Provide the [x, y] coordinate of the cell's center where the given text is located.  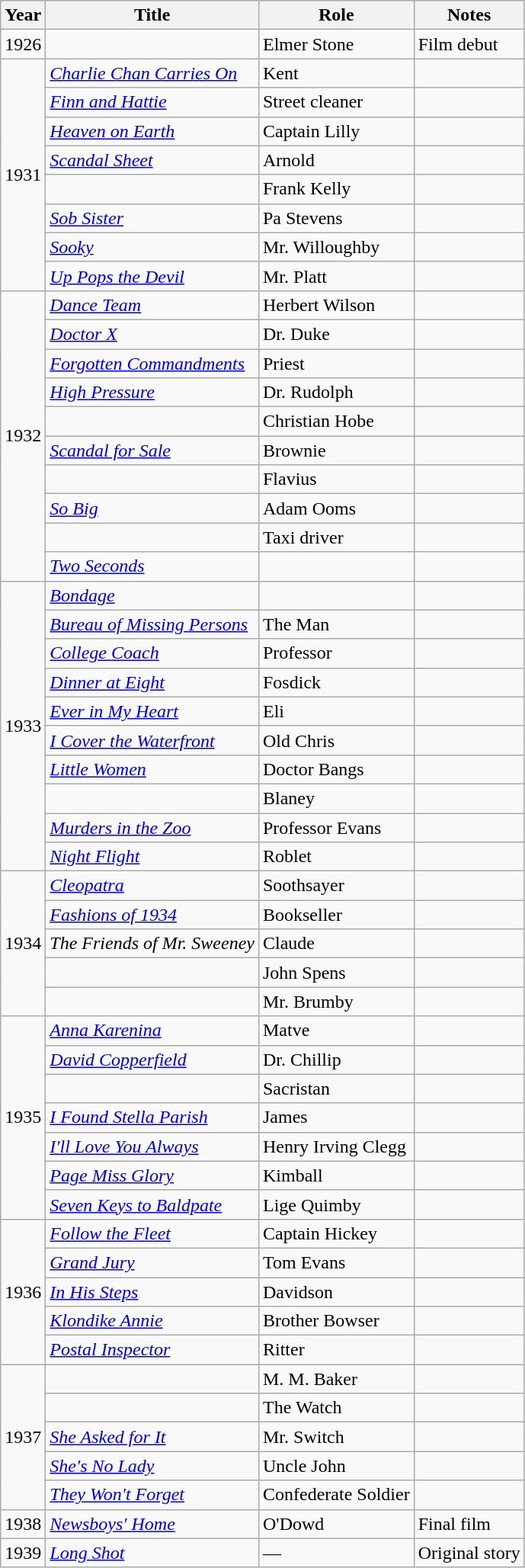
So Big [152, 508]
1935 [23, 1117]
College Coach [152, 653]
The Watch [336, 1408]
Ever in My Heart [152, 711]
Matve [336, 1031]
1937 [23, 1437]
Role [336, 15]
Up Pops the Devil [152, 276]
She's No Lady [152, 1466]
Follow the Fleet [152, 1233]
1934 [23, 944]
Notes [469, 15]
They Won't Forget [152, 1495]
Bondage [152, 595]
I Cover the Waterfront [152, 740]
O'Dowd [336, 1524]
Seven Keys to Baldpate [152, 1204]
Ritter [336, 1350]
Adam Ooms [336, 508]
Grand Jury [152, 1262]
Mr. Willoughby [336, 247]
Claude [336, 944]
Dr. Rudolph [336, 393]
Scandal Sheet [152, 160]
Dinner at Eight [152, 682]
M. M. Baker [336, 1379]
Roblet [336, 857]
In His Steps [152, 1292]
1931 [23, 175]
Dr. Chillip [336, 1060]
Doctor Bangs [336, 769]
Mr. Brumby [336, 1002]
Two Seconds [152, 566]
Sob Sister [152, 218]
Eli [336, 711]
Arnold [336, 160]
Finn and Hattie [152, 102]
Confederate Soldier [336, 1495]
Tom Evans [336, 1262]
Professor Evans [336, 827]
Postal Inspector [152, 1350]
Night Flight [152, 857]
Charlie Chan Carries On [152, 73]
Sacristan [336, 1089]
Dr. Duke [336, 334]
Mr. Switch [336, 1437]
Little Women [152, 769]
Mr. Platt [336, 276]
Title [152, 15]
1926 [23, 44]
Professor [336, 653]
I Found Stella Parish [152, 1117]
Priest [336, 364]
High Pressure [152, 393]
Kimball [336, 1175]
Bureau of Missing Persons [152, 624]
Captain Hickey [336, 1233]
Final film [469, 1524]
Film debut [469, 44]
Elmer Stone [336, 44]
She Asked for It [152, 1437]
Original story [469, 1553]
The Friends of Mr. Sweeney [152, 944]
Davidson [336, 1292]
Year [23, 15]
I'll Love You Always [152, 1146]
Page Miss Glory [152, 1175]
Long Shot [152, 1553]
Scandal for Sale [152, 451]
Forgotten Commandments [152, 364]
Henry Irving Clegg [336, 1146]
1936 [23, 1291]
Bookseller [336, 915]
Fosdick [336, 682]
Flavius [336, 479]
Frank Kelly [336, 189]
Captain Lilly [336, 131]
Old Chris [336, 740]
1933 [23, 726]
David Copperfield [152, 1060]
Sooky [152, 247]
Fashions of 1934 [152, 915]
Cleopatra [152, 886]
The Man [336, 624]
Kent [336, 73]
1938 [23, 1524]
Soothsayer [336, 886]
James [336, 1117]
Newsboys' Home [152, 1524]
Blaney [336, 798]
— [336, 1553]
Taxi driver [336, 537]
Murders in the Zoo [152, 827]
Heaven on Earth [152, 131]
Dance Team [152, 305]
Anna Karenina [152, 1031]
Street cleaner [336, 102]
1932 [23, 436]
Brother Bowser [336, 1321]
1939 [23, 1553]
Doctor X [152, 334]
Christian Hobe [336, 422]
Klondike Annie [152, 1321]
Brownie [336, 451]
John Spens [336, 973]
Herbert Wilson [336, 305]
Uncle John [336, 1466]
Lige Quimby [336, 1204]
Pa Stevens [336, 218]
